Extract the (x, y) coordinate from the center of the cell holding the provided text.  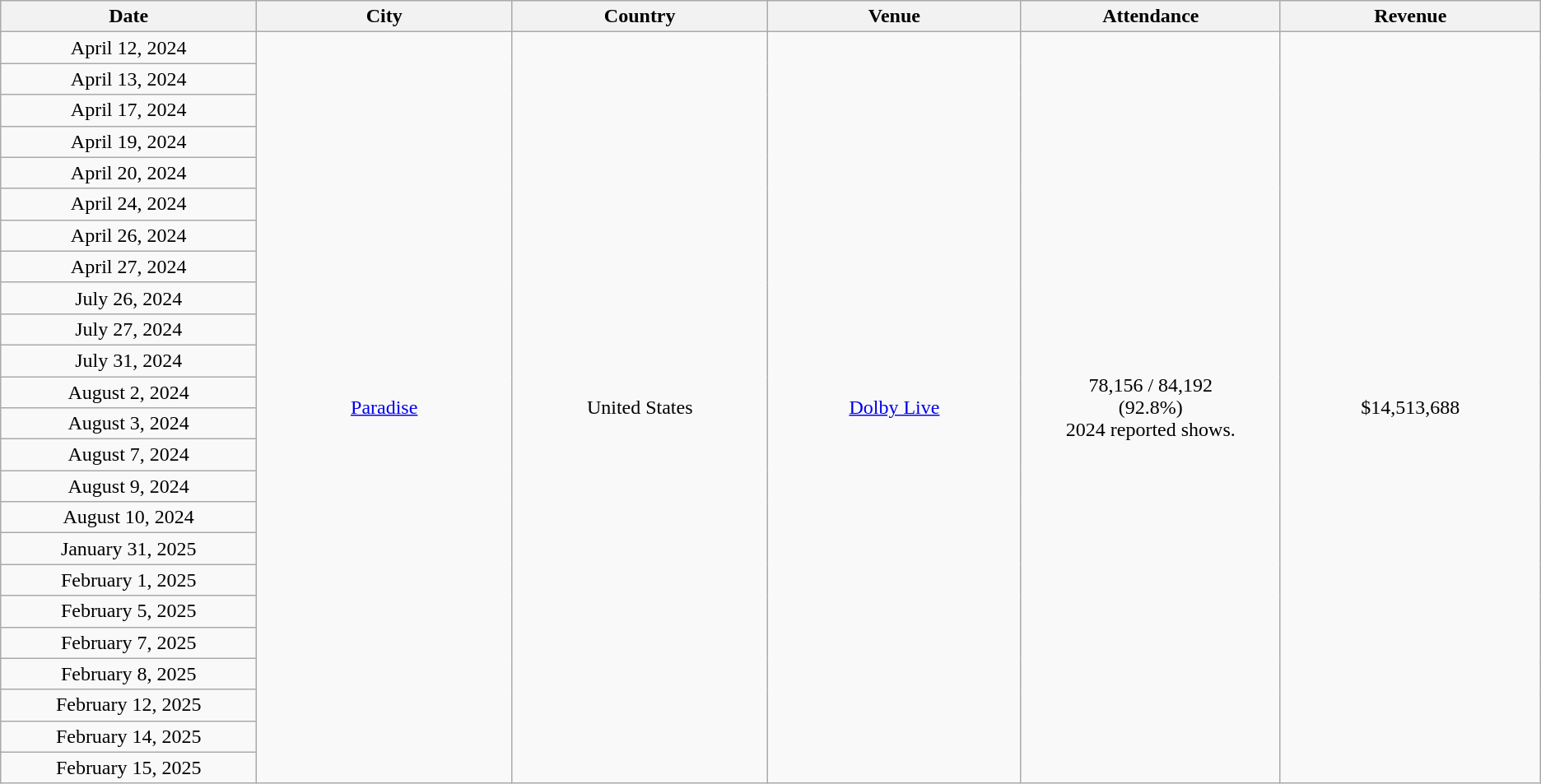
78,156 / 84,192(92.8%)2024 reported shows. (1151, 408)
April 20, 2024 (128, 173)
April 27, 2024 (128, 267)
February 5, 2025 (128, 611)
April 26, 2024 (128, 235)
Attendance (1151, 16)
$14,513,688 (1410, 408)
Paradise (384, 408)
April 17, 2024 (128, 110)
City (384, 16)
July 27, 2024 (128, 329)
August 10, 2024 (128, 517)
August 3, 2024 (128, 424)
February 14, 2025 (128, 736)
Venue (894, 16)
February 12, 2025 (128, 705)
February 15, 2025 (128, 768)
Country (640, 16)
Revenue (1410, 16)
Dolby Live (894, 408)
July 31, 2024 (128, 360)
April 12, 2024 (128, 48)
January 31, 2025 (128, 549)
April 24, 2024 (128, 204)
August 7, 2024 (128, 455)
February 1, 2025 (128, 580)
February 7, 2025 (128, 643)
August 9, 2024 (128, 486)
April 13, 2024 (128, 79)
February 8, 2025 (128, 674)
Date (128, 16)
April 19, 2024 (128, 141)
August 2, 2024 (128, 392)
United States (640, 408)
July 26, 2024 (128, 298)
